Scan for the cell matching the given text and deliver its (X, Y) coordinate at center. 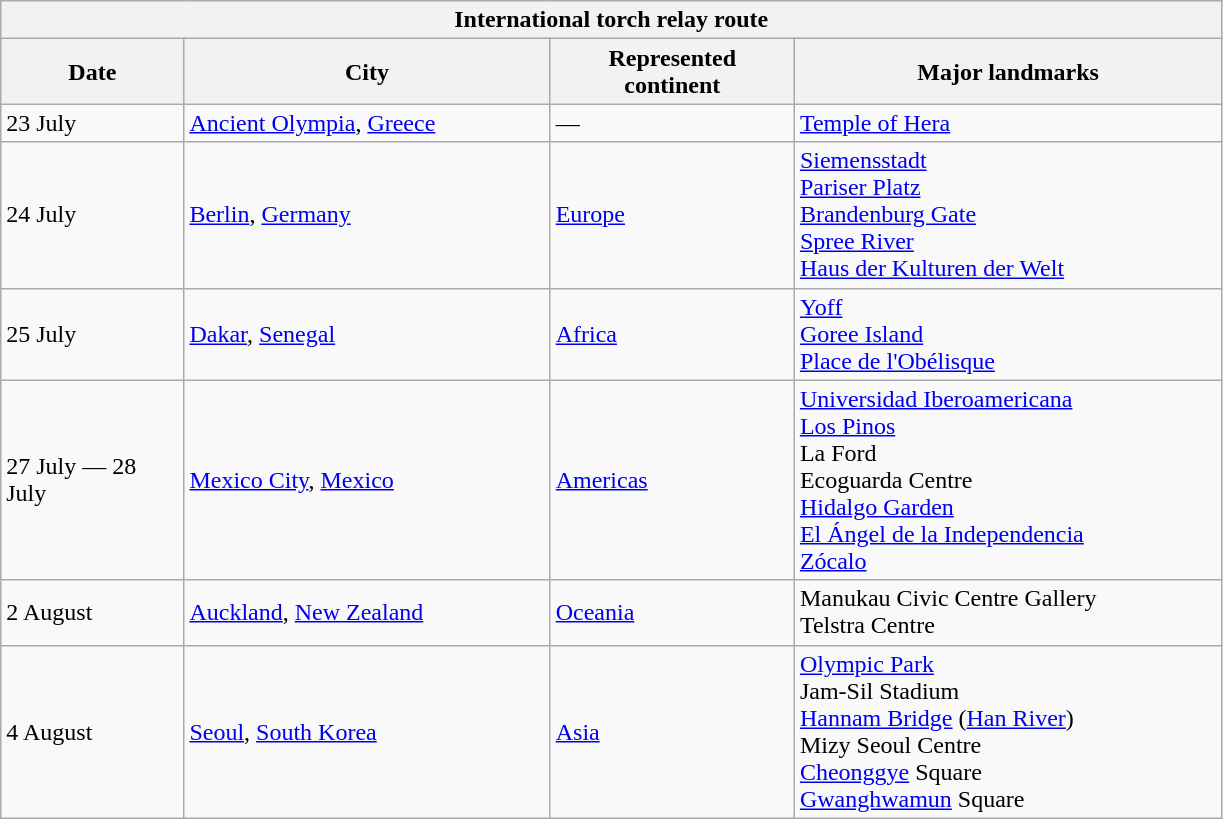
— (672, 123)
Americas (672, 480)
YoffGoree IslandPlace de l'Obélisque (1008, 334)
Asia (672, 732)
Dakar, Senegal (367, 334)
Representedcontinent (672, 72)
Major landmarks (1008, 72)
Temple of Hera (1008, 123)
Universidad IberoamericanaLos PinosLa FordEcoguarda CentreHidalgo GardenEl Ángel de la IndependenciaZócalo (1008, 480)
2 August (92, 612)
Date (92, 72)
Manukau Civic Centre GalleryTelstra Centre (1008, 612)
25 July (92, 334)
23 July (92, 123)
27 July — 28 July (92, 480)
City (367, 72)
Europe (672, 215)
Ancient Olympia, Greece (367, 123)
Seoul, South Korea (367, 732)
Oceania (672, 612)
Olympic ParkJam-Sil StadiumHannam Bridge (Han River)Mizy Seoul CentreCheonggye SquareGwanghwamun Square (1008, 732)
Berlin, Germany (367, 215)
Mexico City, Mexico (367, 480)
SiemensstadtPariser PlatzBrandenburg GateSpree RiverHaus der Kulturen der Welt (1008, 215)
International torch relay route (612, 20)
Africa (672, 334)
24 July (92, 215)
Auckland, New Zealand (367, 612)
4 August (92, 732)
